Identify which cell holds the provided text, then report its (X, Y) central coordinate. 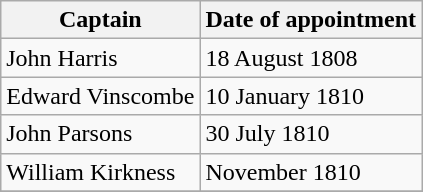
Captain (100, 20)
Date of appointment (311, 20)
November 1810 (311, 172)
10 January 1810 (311, 96)
John Harris (100, 58)
John Parsons (100, 134)
William Kirkness (100, 172)
30 July 1810 (311, 134)
Edward Vinscombe (100, 96)
18 August 1808 (311, 58)
